Find where the given text appears and provide that cell's center as [X, Y] coordinate. 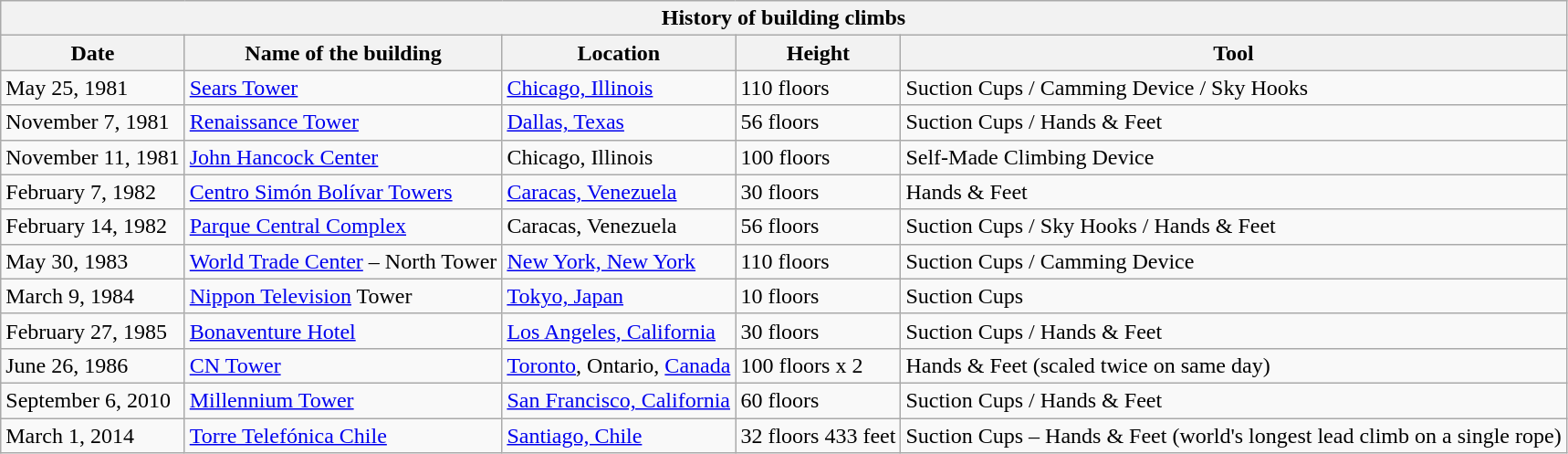
Suction Cups [1234, 296]
New York, New York [619, 261]
November 11, 1981 [93, 157]
May 30, 1983 [93, 261]
Date [93, 53]
February 7, 1982 [93, 192]
Torre Telefónica Chile [343, 436]
Bonaventure Hotel [343, 331]
Millennium Tower [343, 400]
Hands & Feet [1234, 192]
September 6, 2010 [93, 400]
November 7, 1981 [93, 122]
Sears Tower [343, 88]
May 25, 1981 [93, 88]
Santiago, Chile [619, 436]
Hands & Feet (scaled twice on same day) [1234, 365]
History of building climbs [783, 18]
Nippon Television Tower [343, 296]
San Francisco, California [619, 400]
Name of the building [343, 53]
Height [818, 53]
Suction Cups / Camming Device [1234, 261]
World Trade Center – North Tower [343, 261]
100 floors [818, 157]
Suction Cups – Hands & Feet (world's longest lead climb on a single rope) [1234, 436]
June 26, 1986 [93, 365]
Tokyo, Japan [619, 296]
John Hancock Center [343, 157]
Location [619, 53]
March 9, 1984 [93, 296]
CN Tower [343, 365]
10 floors [818, 296]
February 14, 1982 [93, 227]
32 floors 433 feet [818, 436]
Los Angeles, California [619, 331]
Tool [1234, 53]
60 floors [818, 400]
100 floors x 2 [818, 365]
Suction Cups / Camming Device / Sky Hooks [1234, 88]
Parque Central Complex [343, 227]
February 27, 1985 [93, 331]
Self-Made Climbing Device [1234, 157]
Renaissance Tower [343, 122]
Toronto, Ontario, Canada [619, 365]
Dallas, Texas [619, 122]
Centro Simón Bolívar Towers [343, 192]
March 1, 2014 [93, 436]
Suction Cups / Sky Hooks / Hands & Feet [1234, 227]
